Scan for the cell matching the given text and deliver its (x, y) coordinate at center. 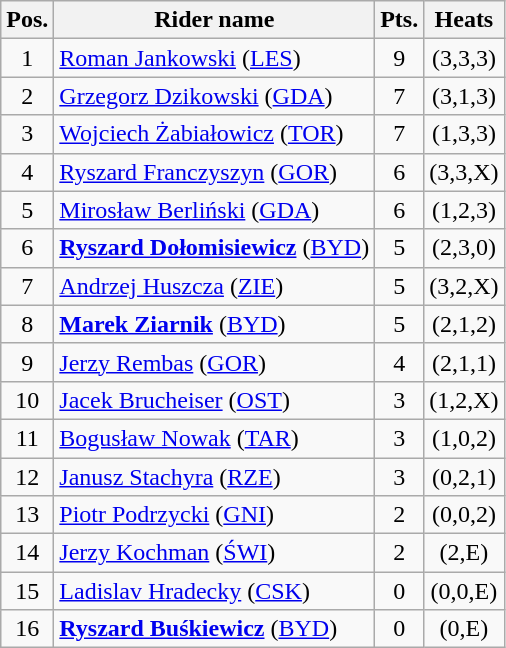
Jerzy Kochman (ŚWI) (214, 553)
15 (28, 591)
Andrzej Huszcza (ZIE) (214, 286)
(1,2,3) (464, 210)
(2,E) (464, 553)
14 (28, 553)
Pts. (400, 20)
11 (28, 438)
Wojciech Żabiałowicz (TOR) (214, 134)
(3,3,X) (464, 172)
(2,1,1) (464, 362)
(1,0,2) (464, 438)
10 (28, 400)
12 (28, 477)
Rider name (214, 20)
16 (28, 629)
Mirosław Berliński (GDA) (214, 210)
Pos. (28, 20)
1 (28, 58)
8 (28, 324)
(3,3,3) (464, 58)
Marek Ziarnik (BYD) (214, 324)
(1,3,3) (464, 134)
Ladislav Hradecky (CSK) (214, 591)
(0,E) (464, 629)
13 (28, 515)
(3,1,3) (464, 96)
Roman Jankowski (LES) (214, 58)
Bogusław Nowak (TAR) (214, 438)
Jerzy Rembas (GOR) (214, 362)
(2,1,2) (464, 324)
(0,0,2) (464, 515)
(0,2,1) (464, 477)
Ryszard Dołomisiewicz (BYD) (214, 248)
Piotr Podrzycki (GNI) (214, 515)
(2,3,0) (464, 248)
(1,2,X) (464, 400)
Jacek Brucheiser (OST) (214, 400)
Janusz Stachyra (RZE) (214, 477)
Heats (464, 20)
Ryszard Franczyszyn (GOR) (214, 172)
Ryszard Buśkiewicz (BYD) (214, 629)
(3,2,X) (464, 286)
Grzegorz Dzikowski (GDA) (214, 96)
(0,0,E) (464, 591)
